Pinpoint the cell where the given text exists, returning its [X, Y] midpoint coordinate. 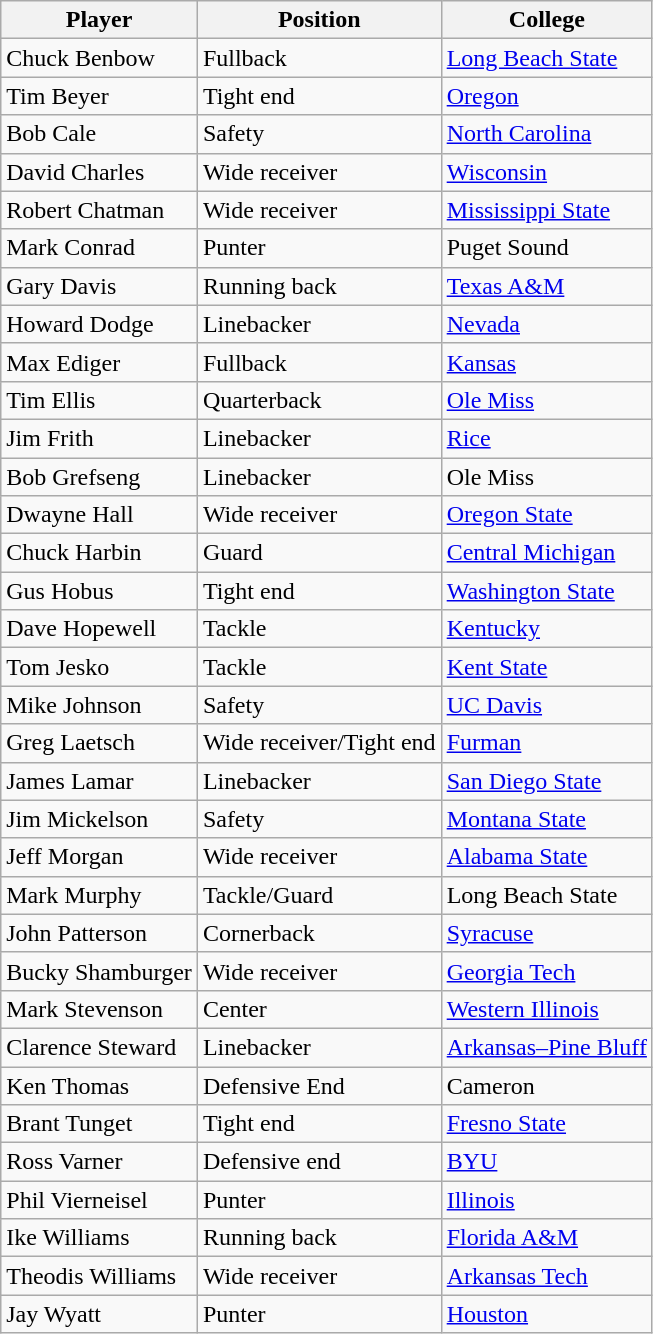
Defensive end [319, 1162]
Puget Sound [546, 248]
UC Davis [546, 705]
Kansas [546, 362]
Furman [546, 743]
Tackle/Guard [319, 895]
Fresno State [546, 1124]
Ken Thomas [100, 1085]
John Patterson [100, 933]
Jim Frith [100, 438]
BYU [546, 1162]
Dave Hopewell [100, 629]
Dwayne Hall [100, 515]
Ross Varner [100, 1162]
Max Ediger [100, 362]
Greg Laetsch [100, 743]
Mark Murphy [100, 895]
Tim Beyer [100, 96]
Montana State [546, 819]
Wisconsin [546, 172]
Illinois [546, 1200]
Center [319, 1009]
Cornerback [319, 933]
Robert Chatman [100, 210]
Oregon State [546, 515]
Mike Johnson [100, 705]
Cameron [546, 1085]
Rice [546, 438]
Howard Dodge [100, 324]
Arkansas Tech [546, 1276]
Jeff Morgan [100, 857]
Bucky Shamburger [100, 971]
Arkansas–Pine Bluff [546, 1047]
Gus Hobus [100, 591]
James Lamar [100, 781]
Jim Mickelson [100, 819]
Brant Tunget [100, 1124]
Chuck Benbow [100, 58]
Clarence Steward [100, 1047]
Gary Davis [100, 286]
Tom Jesko [100, 667]
Kent State [546, 667]
Bob Grefseng [100, 477]
Phil Vierneisel [100, 1200]
San Diego State [546, 781]
Central Michigan [546, 553]
Mark Conrad [100, 248]
Nevada [546, 324]
Georgia Tech [546, 971]
Syracuse [546, 933]
Bob Cale [100, 134]
Defensive End [319, 1085]
Theodis Williams [100, 1276]
Ike Williams [100, 1238]
Jay Wyatt [100, 1314]
Chuck Harbin [100, 553]
Position [319, 20]
College [546, 20]
Quarterback [319, 400]
Kentucky [546, 629]
Houston [546, 1314]
Guard [319, 553]
Mississippi State [546, 210]
Florida A&M [546, 1238]
Tim Ellis [100, 400]
Player [100, 20]
Oregon [546, 96]
Western Illinois [546, 1009]
Alabama State [546, 857]
Wide receiver/Tight end [319, 743]
North Carolina [546, 134]
Mark Stevenson [100, 1009]
Texas A&M [546, 286]
David Charles [100, 172]
Washington State [546, 591]
